From the cell containing the given text, extract its center point as (X, Y) coordinate. 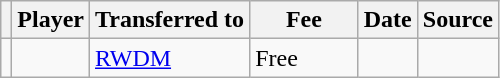
RWDM (170, 58)
Transferred to (170, 20)
Free (304, 58)
Player (51, 20)
Fee (304, 20)
Date (388, 20)
Source (458, 20)
